Return (x, y) of the center of cell containing provided text 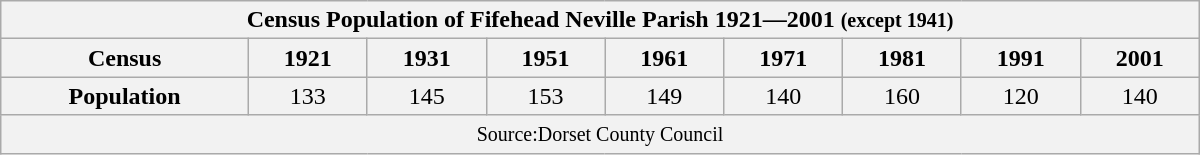
1991 (1020, 58)
1981 (902, 58)
1921 (308, 58)
120 (1020, 96)
1971 (784, 58)
1931 (426, 58)
145 (426, 96)
Census Population of Fifehead Neville Parish 1921—2001 (except 1941) (600, 20)
149 (664, 96)
Census (125, 58)
Source:Dorset County Council (600, 134)
1951 (546, 58)
160 (902, 96)
2001 (1140, 58)
133 (308, 96)
Population (125, 96)
153 (546, 96)
1961 (664, 58)
